Find where the given text appears and provide that cell's center as (X, Y) coordinate. 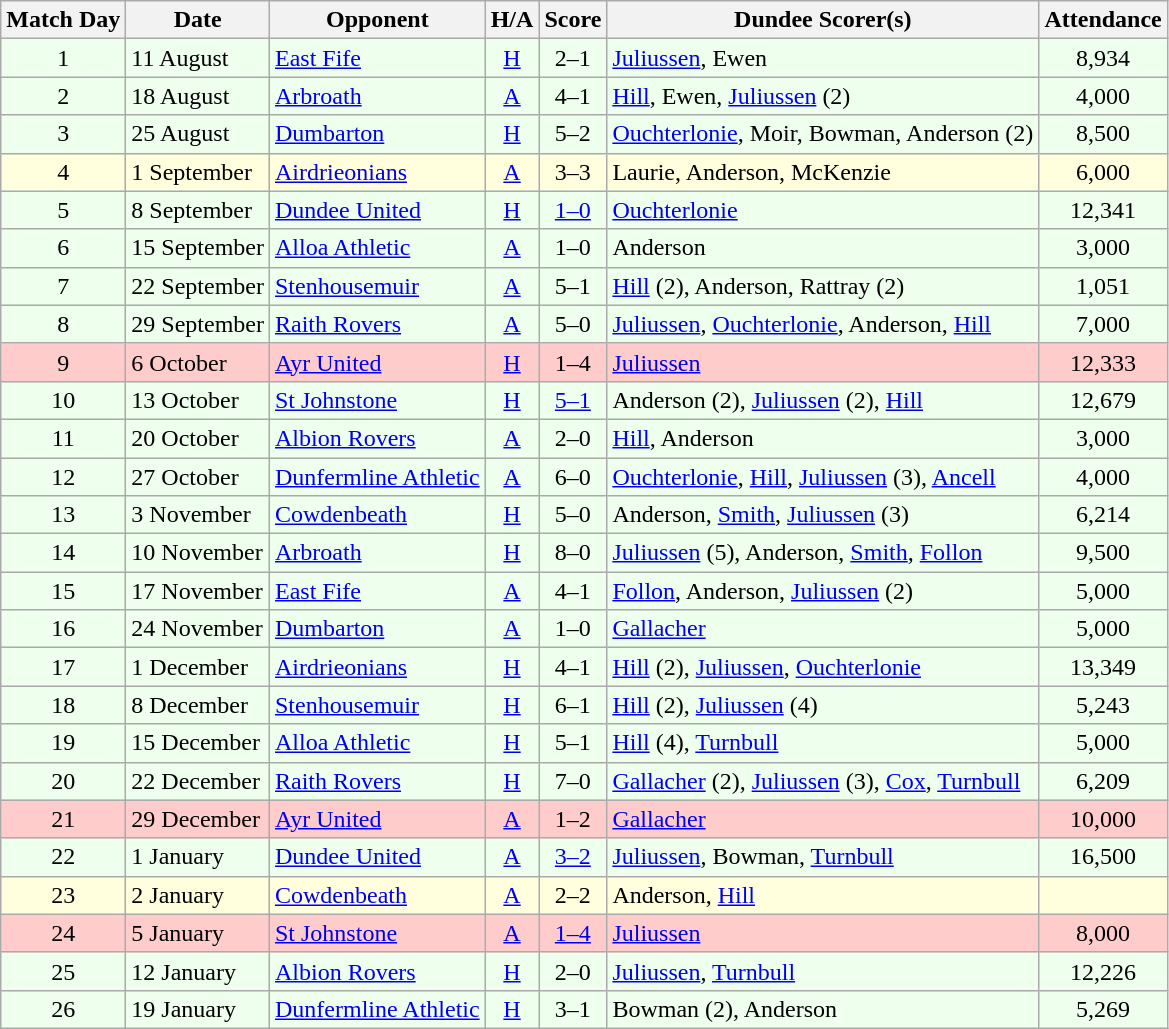
10 November (198, 553)
8 September (198, 210)
3–2 (573, 857)
Juliussen, Bowman, Turnbull (823, 857)
12,226 (1103, 971)
Hill, Anderson (823, 438)
6 (64, 248)
Score (573, 20)
Hill (4), Turnbull (823, 743)
1 (64, 58)
12,341 (1103, 210)
21 (64, 819)
10,000 (1103, 819)
Hill (2), Juliussen, Ouchterlonie (823, 667)
8,934 (1103, 58)
4 (64, 172)
23 (64, 895)
10 (64, 400)
19 January (198, 1009)
19 (64, 743)
Dundee Scorer(s) (823, 20)
1 January (198, 857)
13,349 (1103, 667)
7,000 (1103, 324)
18 (64, 705)
3 November (198, 515)
1 September (198, 172)
Hill, Ewen, Juliussen (2) (823, 96)
Date (198, 20)
16,500 (1103, 857)
5,243 (1103, 705)
9 (64, 362)
29 September (198, 324)
8,500 (1103, 134)
Juliussen, Ouchterlonie, Anderson, Hill (823, 324)
17 November (198, 591)
Juliussen, Turnbull (823, 971)
2–2 (573, 895)
24 (64, 933)
18 August (198, 96)
29 December (198, 819)
Gallacher (2), Juliussen (3), Cox, Turnbull (823, 781)
Juliussen (5), Anderson, Smith, Follon (823, 553)
6–0 (573, 477)
13 October (198, 400)
20 (64, 781)
7–0 (573, 781)
22 September (198, 286)
17 (64, 667)
Ouchterlonie, Moir, Bowman, Anderson (2) (823, 134)
Hill (2), Juliussen (4) (823, 705)
8 December (198, 705)
25 August (198, 134)
12,333 (1103, 362)
1–2 (573, 819)
12,679 (1103, 400)
2–1 (573, 58)
8 (64, 324)
6,000 (1103, 172)
5 (64, 210)
H/A (512, 20)
Ouchterlonie, Hill, Juliussen (3), Ancell (823, 477)
Ouchterlonie (823, 210)
8,000 (1103, 933)
6 October (198, 362)
9,500 (1103, 553)
Attendance (1103, 20)
Anderson (823, 248)
25 (64, 971)
7 (64, 286)
15 September (198, 248)
6,209 (1103, 781)
5–2 (573, 134)
3–3 (573, 172)
22 December (198, 781)
Opponent (377, 20)
Anderson, Smith, Juliussen (3) (823, 515)
11 (64, 438)
11 August (198, 58)
14 (64, 553)
3 (64, 134)
3–1 (573, 1009)
12 (64, 477)
20 October (198, 438)
2 (64, 96)
Anderson, Hill (823, 895)
8–0 (573, 553)
26 (64, 1009)
Match Day (64, 20)
5 January (198, 933)
15 (64, 591)
Hill (2), Anderson, Rattray (2) (823, 286)
1 December (198, 667)
15 December (198, 743)
6–1 (573, 705)
27 October (198, 477)
6,214 (1103, 515)
2 January (198, 895)
22 (64, 857)
Anderson (2), Juliussen (2), Hill (823, 400)
24 November (198, 629)
Follon, Anderson, Juliussen (2) (823, 591)
12 January (198, 971)
5,269 (1103, 1009)
Bowman (2), Anderson (823, 1009)
Juliussen, Ewen (823, 58)
1,051 (1103, 286)
Laurie, Anderson, McKenzie (823, 172)
16 (64, 629)
13 (64, 515)
